Pinpoint the cell where the given text exists, returning its [x, y] midpoint coordinate. 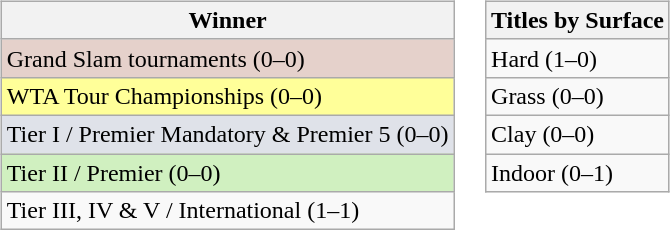
Winner [228, 20]
Tier II / Premier (0–0) [228, 173]
Grand Slam tournaments (0–0) [228, 58]
Clay (0–0) [578, 134]
Hard (1–0) [578, 58]
Tier I / Premier Mandatory & Premier 5 (0–0) [228, 134]
WTA Tour Championships (0–0) [228, 96]
Tier III, IV & V / International (1–1) [228, 211]
Grass (0–0) [578, 96]
Indoor (0–1) [578, 173]
Titles by Surface [578, 20]
